For the text-containing cell, return its midpoint in [x, y] coordinate format. 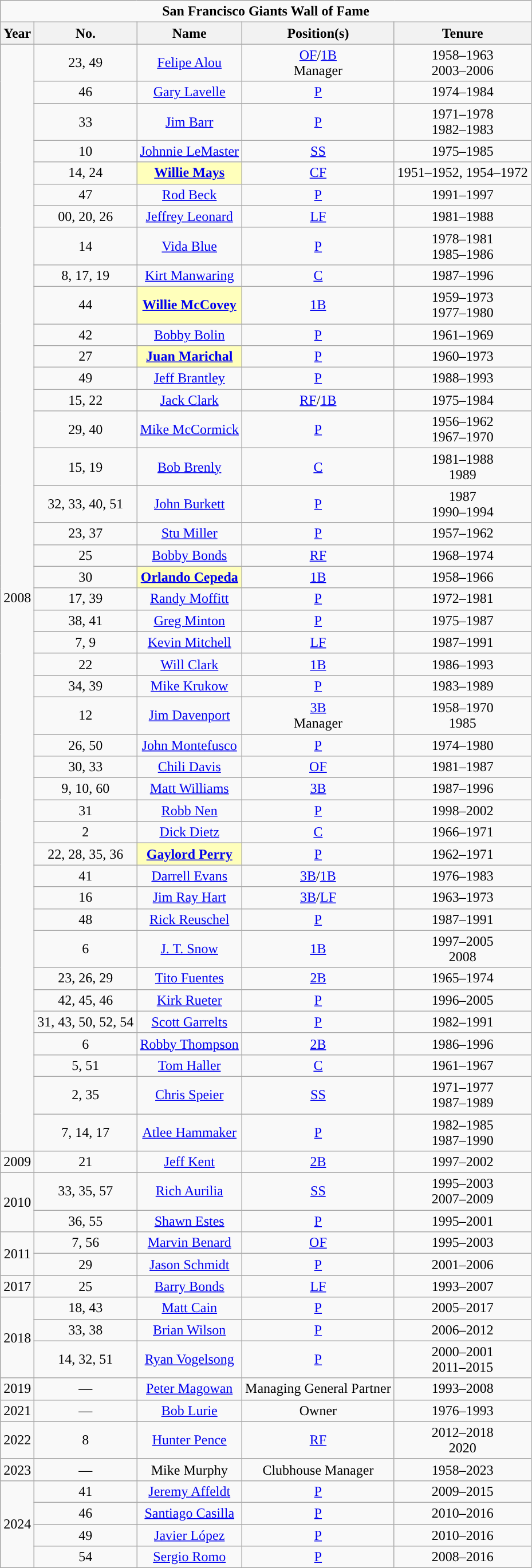
23, 37 [86, 534]
10 [86, 151]
2, 35 [86, 1095]
2008–2016 [463, 1557]
Jim Davenport [190, 716]
1995–2001 [463, 1221]
2008 [17, 598]
Chris Speier [190, 1095]
1958–19632003–2006 [463, 63]
1982–19851987–1990 [463, 1132]
1957–1962 [463, 534]
30 [86, 577]
29 [86, 1265]
2022 [17, 1440]
47 [86, 195]
Managing General Partner [318, 1389]
Randy Moffitt [190, 599]
Bob Brenly [190, 467]
OF/1BManager [318, 63]
1972–1981 [463, 599]
Dick Dietz [190, 832]
33, 38 [86, 1330]
Kirk Rueter [190, 1000]
1956–19621967–1970 [463, 429]
Sergio Romo [190, 1557]
Vida Blue [190, 246]
1997–20052008 [463, 949]
1981–19881989 [463, 467]
Jeffrey Leonard [190, 216]
1958–1966 [463, 577]
Robb Nen [190, 811]
2021 [17, 1411]
1986–1996 [463, 1044]
42, 45, 46 [86, 1000]
Ryan Vogelsong [190, 1359]
7, 9 [86, 642]
Rich Aurilia [190, 1192]
Santiago Casilla [190, 1513]
1958–19701985 [463, 716]
Mike McCormick [190, 429]
14, 24 [86, 173]
2023 [17, 1470]
8, 17, 19 [86, 275]
No. [86, 33]
Owner [318, 1411]
RF/1B [318, 400]
2001–2006 [463, 1265]
14, 32, 51 [86, 1359]
33 [86, 121]
3B/LF [318, 898]
Brian Wilson [190, 1330]
2017 [17, 1286]
1961–1969 [463, 335]
7, 56 [86, 1243]
1981–1987 [463, 767]
Shawn Estes [190, 1221]
Will Clark [190, 664]
Gaylord Perry [190, 854]
1968–1974 [463, 555]
1959–19731977–1980 [463, 305]
5, 51 [86, 1065]
1983–1989 [463, 686]
14 [86, 246]
Willie McCovey [190, 305]
Year [17, 33]
3B/1B [318, 876]
30, 33 [86, 767]
31, 43, 50, 52, 54 [86, 1022]
2006–2012 [463, 1330]
17, 39 [86, 599]
Felipe Alou [190, 63]
Bob Lurie [190, 1411]
1971–19771987–1989 [463, 1095]
2000–20012011–2015 [463, 1359]
Kevin Mitchell [190, 642]
1982–1991 [463, 1022]
Gary Lavelle [190, 92]
Willie Mays [190, 173]
1993–2007 [463, 1286]
1986–1993 [463, 664]
1997–2002 [463, 1162]
1975–1987 [463, 621]
1962–1971 [463, 854]
1965–1974 [463, 978]
2 [86, 832]
Tom Haller [190, 1065]
44 [86, 305]
22 [86, 664]
3BManager [318, 716]
Tito Fuentes [190, 978]
Orlando Cepeda [190, 577]
26, 50 [86, 745]
Matt Cain [190, 1308]
Rod Beck [190, 195]
15, 19 [86, 467]
J. T. Snow [190, 949]
1981–1988 [463, 216]
Name [190, 33]
Kirt Manwaring [190, 275]
Bobby Bonds [190, 555]
22, 28, 35, 36 [86, 854]
2010 [17, 1202]
Peter Magowan [190, 1389]
Tenure [463, 33]
1951–1952, 1954–1972 [463, 173]
29, 40 [86, 429]
1975–1985 [463, 151]
Mike Krukow [190, 686]
1974–1980 [463, 745]
Jack Clark [190, 400]
Jason Schmidt [190, 1265]
15, 22 [86, 400]
1971–19781982–1983 [463, 121]
2024 [17, 1524]
Chili Davis [190, 767]
12 [86, 716]
16 [86, 898]
7, 14, 17 [86, 1132]
1998–2002 [463, 811]
Clubhouse Manager [318, 1470]
Marvin Benard [190, 1243]
1958–2023 [463, 1470]
1960–1973 [463, 357]
Javier López [190, 1535]
18, 43 [86, 1308]
Darrell Evans [190, 876]
1993–2008 [463, 1389]
54 [86, 1557]
2018 [17, 1337]
John Burkett [190, 504]
38, 41 [86, 621]
48 [86, 919]
1974–1984 [463, 92]
31 [86, 811]
Position(s) [318, 33]
1988–1993 [463, 378]
32, 33, 40, 51 [86, 504]
8 [86, 1440]
2009–2015 [463, 1491]
27 [86, 357]
Robby Thompson [190, 1044]
San Francisco Giants Wall of Fame [266, 11]
CF [318, 173]
Greg Minton [190, 621]
1961–1967 [463, 1065]
2019 [17, 1389]
19871990–1994 [463, 504]
21 [86, 1162]
Jeff Kent [190, 1162]
1995–2003 [463, 1243]
1991–1997 [463, 195]
2005–2017 [463, 1308]
1978–19811985–1986 [463, 246]
1976–1993 [463, 1411]
9, 10, 60 [86, 789]
36, 55 [86, 1221]
Jeremy Affeldt [190, 1491]
Rick Reuschel [190, 919]
John Montefusco [190, 745]
Bobby Bolin [190, 335]
Barry Bonds [190, 1286]
Mike Murphy [190, 1470]
23, 26, 29 [86, 978]
Jim Ray Hart [190, 898]
1975–1984 [463, 400]
00, 20, 26 [86, 216]
Hunter Pence [190, 1440]
Matt Williams [190, 789]
23, 49 [86, 63]
2009 [17, 1162]
2012–20182020 [463, 1440]
1995–20032007–2009 [463, 1192]
Stu Miller [190, 534]
34, 39 [86, 686]
1976–1983 [463, 876]
42 [86, 335]
Johnnie LeMaster [190, 151]
2011 [17, 1254]
Atlee Hammaker [190, 1132]
Jeff Brantley [190, 378]
Jim Barr [190, 121]
33, 35, 57 [86, 1192]
3B [318, 789]
Scott Garrelts [190, 1022]
Juan Marichal [190, 357]
1963–1973 [463, 898]
1996–2005 [463, 1000]
1966–1971 [463, 832]
